Locate the cell with the specified text and output its [X, Y] center coordinate. 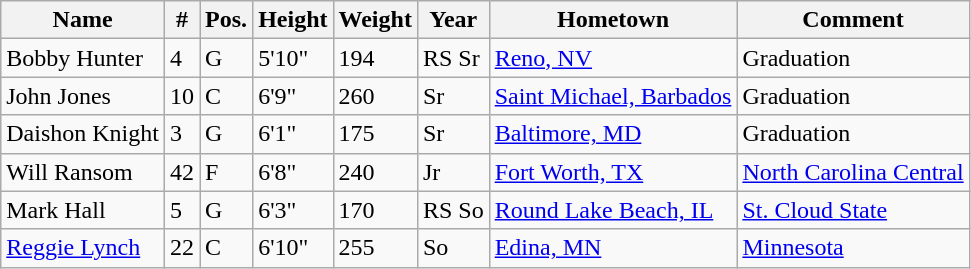
RS Sr [453, 58]
Weight [375, 20]
Saint Michael, Barbados [613, 96]
255 [375, 248]
Height [293, 20]
Reggie Lynch [83, 248]
So [453, 248]
Pos. [226, 20]
6'9" [293, 96]
175 [375, 134]
Daishon Knight [83, 134]
Minnesota [853, 248]
6'8" [293, 172]
Round Lake Beach, IL [613, 210]
Edina, MN [613, 248]
5 [182, 210]
4 [182, 58]
St. Cloud State [853, 210]
Reno, NV [613, 58]
Hometown [613, 20]
6'1" [293, 134]
Baltimore, MD [613, 134]
Year [453, 20]
Will Ransom [83, 172]
John Jones [83, 96]
22 [182, 248]
Mark Hall [83, 210]
5'10" [293, 58]
260 [375, 96]
Fort Worth, TX [613, 172]
# [182, 20]
Comment [853, 20]
North Carolina Central [853, 172]
6'10" [293, 248]
6'3" [293, 210]
Name [83, 20]
3 [182, 134]
10 [182, 96]
170 [375, 210]
42 [182, 172]
240 [375, 172]
RS So [453, 210]
194 [375, 58]
Bobby Hunter [83, 58]
F [226, 172]
Jr [453, 172]
